Output the [x, y] coordinate of the center of the cell containing the given text.  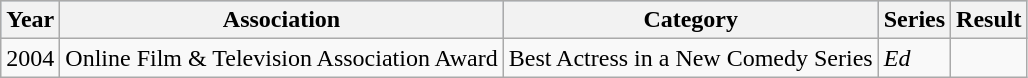
Best Actress in a New Comedy Series [690, 58]
Result [989, 20]
Series [914, 20]
Year [30, 20]
Ed [914, 58]
Online Film & Television Association Award [282, 58]
2004 [30, 58]
Category [690, 20]
Association [282, 20]
